Extract the (x, y) coordinate from the center of the cell holding the provided text.  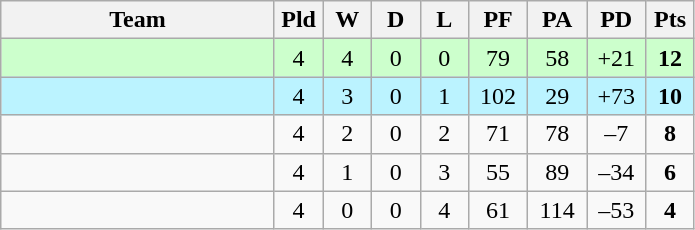
–7 (616, 134)
61 (498, 210)
29 (558, 96)
Pld (298, 20)
102 (498, 96)
78 (558, 134)
55 (498, 172)
6 (670, 172)
Pts (670, 20)
10 (670, 96)
PA (558, 20)
–53 (616, 210)
–34 (616, 172)
PF (498, 20)
79 (498, 58)
+73 (616, 96)
W (348, 20)
+21 (616, 58)
71 (498, 134)
L (444, 20)
114 (558, 210)
D (396, 20)
58 (558, 58)
8 (670, 134)
89 (558, 172)
12 (670, 58)
PD (616, 20)
Team (138, 20)
